Detect which cell encompasses the target text, then output its (X, Y) center coordinate. 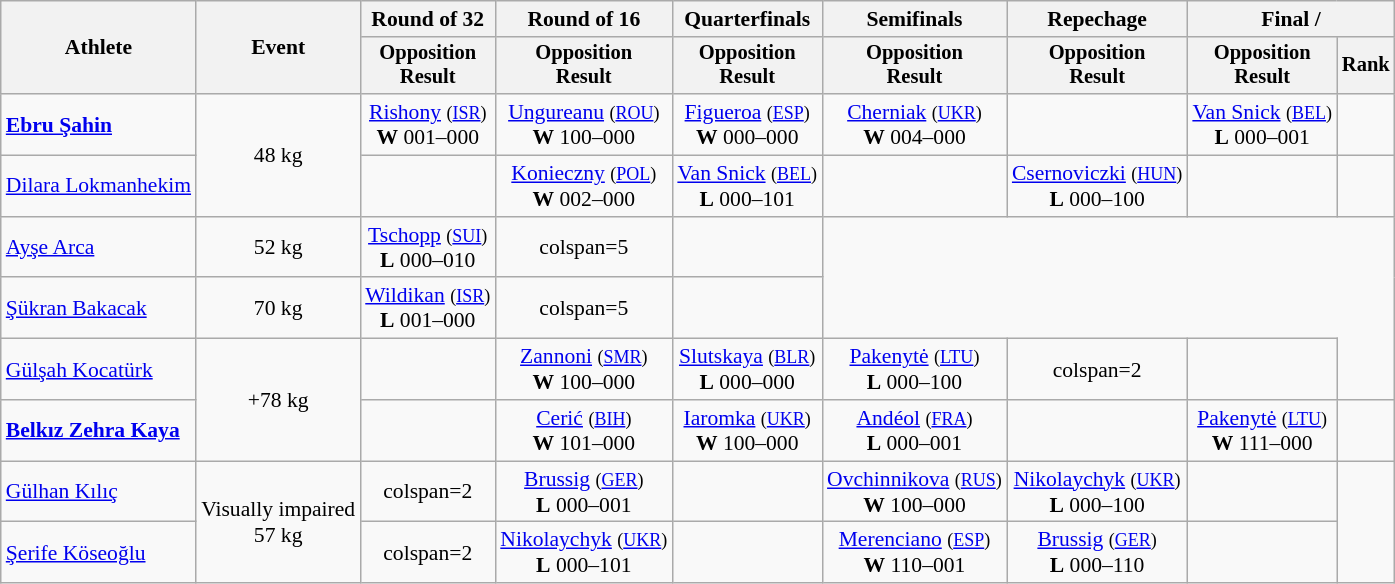
Şükran Bakacak (98, 308)
Visually impaired57 kg (278, 522)
70 kg (278, 308)
Cerić (BIH) W 101–000 (584, 430)
Andéol (FRA) L 000–001 (914, 430)
Quarterfinals (747, 19)
52 kg (278, 248)
Final / (1290, 19)
Merenciano (ESP) W 110–001 (914, 552)
Brussig (GER) L 000–001 (584, 492)
Repechage (1097, 19)
Şerife Köseoğlu (98, 552)
Tschopp (SUI) L 000–010 (428, 248)
Belkız Zehra Kaya (98, 430)
Ebru Şahin (98, 124)
Event (278, 48)
Konieczny (POL) W 002–000 (584, 186)
Gülşah Kocatürk (98, 370)
Nikolaychyk (UKR) L 000–100 (1097, 492)
Semifinals (914, 19)
Figueroa (ESP) W 000–000 (747, 124)
Slutskaya (BLR) L 000–000 (747, 370)
Ayşe Arca (98, 248)
Rank (1366, 66)
Iaromka (UKR) W 100–000 (747, 430)
Pakenytė (LTU) L 000–100 (914, 370)
Gülhan Kılıç (98, 492)
Ungureanu (ROU) W 100–000 (584, 124)
Zannoni (SMR) W 100–000 (584, 370)
48 kg (278, 155)
Ovchinnikova (RUS) W 100–000 (914, 492)
Pakenytė (LTU) W 111–000 (1262, 430)
Round of 32 (428, 19)
Van Snick (BEL) L 000–101 (747, 186)
Brussig (GER) L 000–110 (1097, 552)
Csernoviczki (HUN) L 000–100 (1097, 186)
Nikolaychyk (UKR) L 000–101 (584, 552)
Round of 16 (584, 19)
Cherniak (UKR) W 004–000 (914, 124)
+78 kg (278, 400)
Wildikan (ISR) L 001–000 (428, 308)
Rishony (ISR) W 001–000 (428, 124)
Van Snick (BEL) L 000–001 (1262, 124)
Athlete (98, 48)
Dilara Lokmanhekim (98, 186)
